Scan for the cell matching the given text and deliver its (X, Y) coordinate at center. 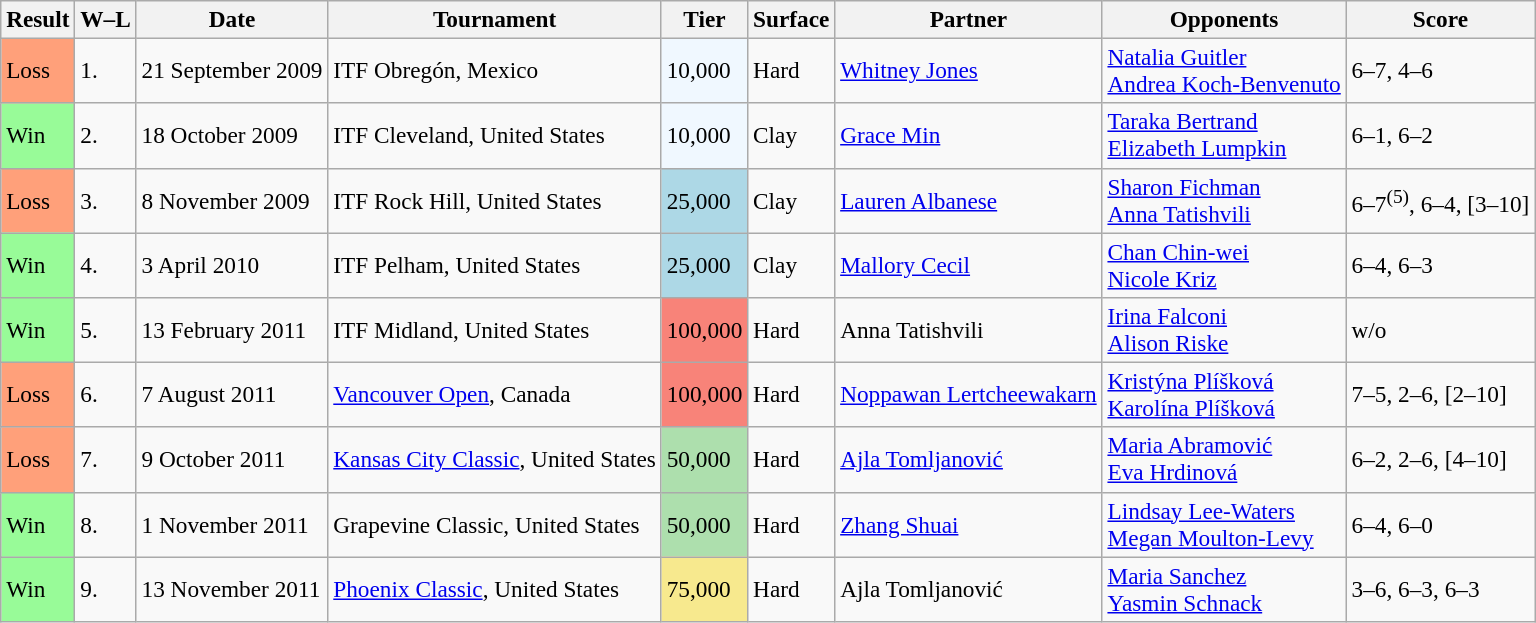
Lauren Albanese (968, 200)
Lindsay Lee-Waters Megan Moulton-Levy (1224, 524)
Kansas City Classic, United States (494, 460)
Result (38, 19)
Maria Sanchez Yasmin Schnack (1224, 588)
Whitney Jones (968, 70)
ITF Rock Hill, United States (494, 200)
Score (1440, 19)
W–L (106, 19)
2. (106, 136)
7. (106, 460)
Maria Abramović Eva Hrdinová (1224, 460)
6–4, 6–0 (1440, 524)
Grace Min (968, 136)
Kristýna Plíšková Karolína Plíšková (1224, 394)
Tier (704, 19)
13 February 2011 (232, 330)
9 October 2011 (232, 460)
ITF Midland, United States (494, 330)
7–5, 2–6, [2–10] (1440, 394)
8. (106, 524)
ITF Obregón, Mexico (494, 70)
4. (106, 264)
Zhang Shuai (968, 524)
Natalia Guitler Andrea Koch-Benvenuto (1224, 70)
Noppawan Lertcheewakarn (968, 394)
75,000 (704, 588)
3 April 2010 (232, 264)
6–2, 2–6, [4–10] (1440, 460)
Mallory Cecil (968, 264)
8 November 2009 (232, 200)
18 October 2009 (232, 136)
9. (106, 588)
5. (106, 330)
3. (106, 200)
Date (232, 19)
ITF Cleveland, United States (494, 136)
Phoenix Classic, United States (494, 588)
w/o (1440, 330)
Grapevine Classic, United States (494, 524)
ITF Pelham, United States (494, 264)
Taraka Bertrand Elizabeth Lumpkin (1224, 136)
Partner (968, 19)
Vancouver Open, Canada (494, 394)
Sharon Fichman Anna Tatishvili (1224, 200)
Tournament (494, 19)
6. (106, 394)
6–7(5), 6–4, [3–10] (1440, 200)
Anna Tatishvili (968, 330)
1. (106, 70)
Irina Falconi Alison Riske (1224, 330)
Surface (792, 19)
1 November 2011 (232, 524)
6–4, 6–3 (1440, 264)
3–6, 6–3, 6–3 (1440, 588)
6–1, 6–2 (1440, 136)
6–7, 4–6 (1440, 70)
Chan Chin-wei Nicole Kriz (1224, 264)
7 August 2011 (232, 394)
Opponents (1224, 19)
13 November 2011 (232, 588)
21 September 2009 (232, 70)
